Pinpoint the cell where the given text exists, returning its (X, Y) midpoint coordinate. 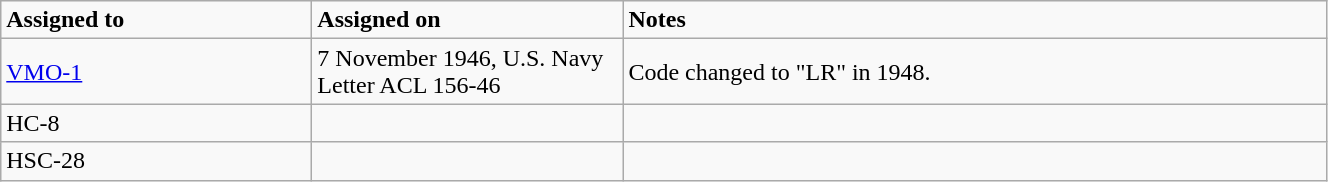
HSC-28 (156, 161)
VMO-1 (156, 72)
Notes (975, 20)
HC-8 (156, 123)
Code changed to "LR" in 1948. (975, 72)
Assigned on (468, 20)
7 November 1946, U.S. Navy Letter ACL 156-46 (468, 72)
Assigned to (156, 20)
